Scan for the cell matching the given text and deliver its [x, y] coordinate at center. 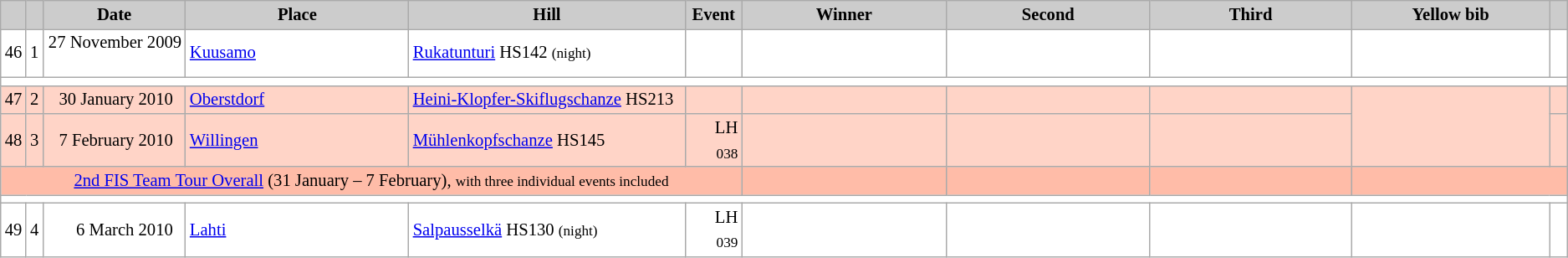
49 [13, 230]
1 [34, 53]
Rukatunturi HS142 (night) [547, 53]
Salpausselkä HS130 (night) [547, 230]
Third [1251, 14]
3 [34, 141]
Event [713, 14]
Mühlenkopfschanze HS145 [547, 141]
Heini-Klopfer-Skiflugschanze HS213 [547, 100]
46 [13, 53]
Willingen [298, 141]
48 [13, 141]
4 [34, 230]
2nd FIS Team Tour Overall (31 January – 7 February), with three individual events included [371, 181]
Hill [547, 14]
2 [34, 100]
Kuusamo [298, 53]
Winner [844, 14]
Second [1049, 14]
Yellow bib [1450, 14]
27 November 2009 [114, 53]
47 [13, 100]
7 February 2010 [114, 141]
LH 039 [713, 230]
LH 038 [713, 141]
Date [114, 14]
6 March 2010 [114, 230]
Lahti [298, 230]
30 January 2010 [114, 100]
Place [298, 14]
Oberstdorf [298, 100]
